Return the [X, Y] coordinate for the center point of the cell that contains the specified text.  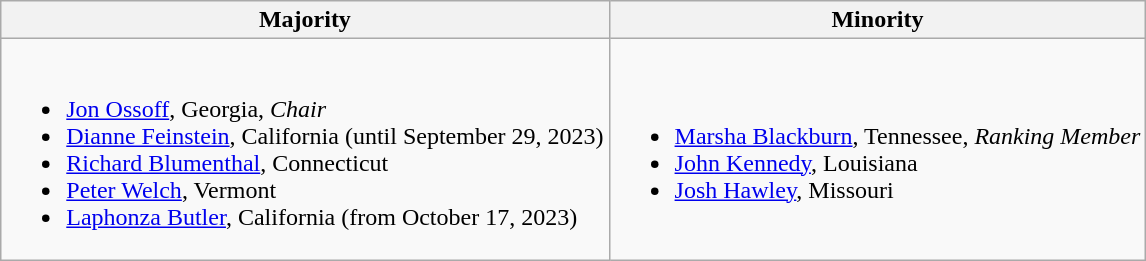
Majority [305, 20]
Minority [878, 20]
Marsha Blackburn, Tennessee, Ranking MemberJohn Kennedy, LouisianaJosh Hawley, Missouri [878, 150]
